Output the (X, Y) coordinate of the center of the cell containing the given text.  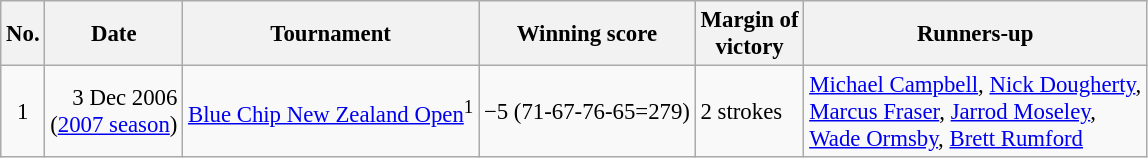
Margin ofvictory (750, 34)
1 (23, 112)
Blue Chip New Zealand Open1 (331, 112)
Winning score (588, 34)
−5 (71-67-76-65=279) (588, 112)
No. (23, 34)
Date (114, 34)
Runners-up (976, 34)
3 Dec 2006(2007 season) (114, 112)
2 strokes (750, 112)
Tournament (331, 34)
Michael Campbell, Nick Dougherty, Marcus Fraser, Jarrod Moseley, Wade Ormsby, Brett Rumford (976, 112)
